For the text-containing cell, return its midpoint in (X, Y) coordinate format. 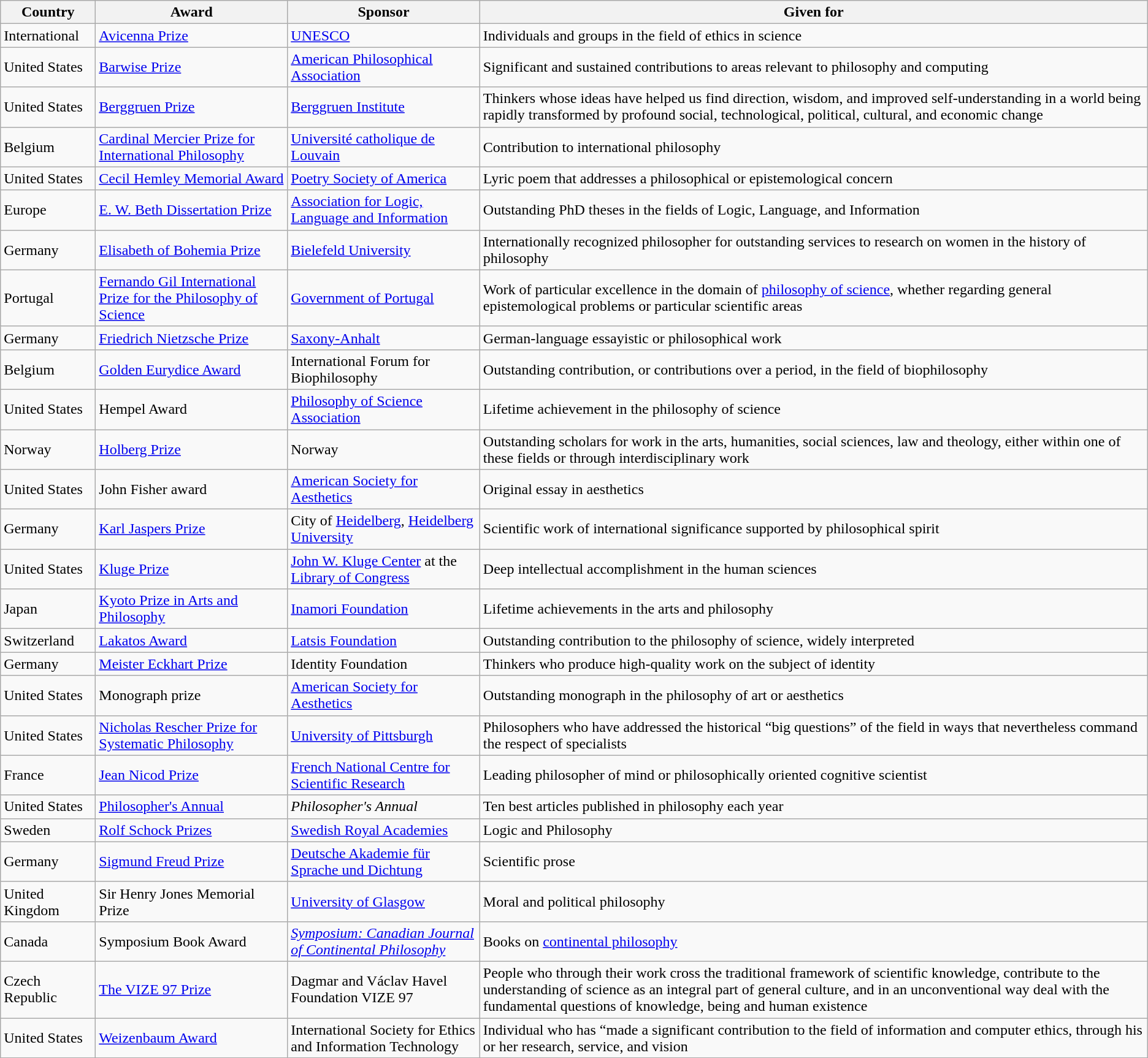
Logic and Philosophy (813, 830)
Europe (48, 210)
Bielefeld University (384, 250)
Fernando Gil International Prize for the Philosophy of Science (191, 298)
Association for Logic, Language and Information (384, 210)
Canada (48, 942)
University of Glasgow (384, 901)
Université catholique de Louvain (384, 147)
The VIZE 97 Prize (191, 989)
Sir Henry Jones Memorial Prize (191, 901)
Friedrich Nietzsche Prize (191, 338)
Outstanding monograph in the philosophy of art or aesthetics (813, 695)
Original essay in aesthetics (813, 489)
Holberg Prize (191, 449)
John Fisher award (191, 489)
City of Heidelberg, Heidelberg University (384, 530)
Nicholas Rescher Prize for Systematic Philosophy (191, 736)
International Forum for Biophilosophy (384, 369)
Saxony-Anhalt (384, 338)
Significant and sustained contributions to areas relevant to philosophy and computing (813, 67)
International Society for Ethics and Information Technology (384, 1037)
Sigmund Freud Prize (191, 862)
Ten best articles published in philosophy each year (813, 807)
Sweden (48, 830)
Moral and political philosophy (813, 901)
Inamori Foundation (384, 609)
Berggruen Institute (384, 107)
German-language essayistic or philosophical work (813, 338)
Hempel Award (191, 409)
France (48, 775)
Japan (48, 609)
Deep intellectual accomplishment in the human sciences (813, 569)
Scientific prose (813, 862)
Lyric poem that addresses a philosophical or epistemological concern (813, 178)
Scientific work of international significance supported by philosophical spirit (813, 530)
Jean Nicod Prize (191, 775)
Kluge Prize (191, 569)
UNESCO (384, 36)
Czech Republic (48, 989)
Elisabeth of Bohemia Prize (191, 250)
E. W. Beth Dissertation Prize (191, 210)
Outstanding contribution to the philosophy of science, widely interpreted (813, 641)
Cecil Hemley Memorial Award (191, 178)
Lakatos Award (191, 641)
Individual who has “made a significant contribution to the field of information and computer ethics, through his or her research, service, and vision (813, 1037)
Leading philosopher of mind or philosophically oriented cognitive scientist (813, 775)
Latsis Foundation (384, 641)
Symposium Book Award (191, 942)
Swedish Royal Academies (384, 830)
Meister Eckhart Prize (191, 664)
Dagmar and Václav Havel Foundation VIZE 97 (384, 989)
Identity Foundation (384, 664)
Symposium: Canadian Journal of Continental Philosophy (384, 942)
Barwise Prize (191, 67)
Government of Portugal (384, 298)
Internationally recognized philosopher for outstanding services to research on women in the history of philosophy (813, 250)
Thinkers who produce high-quality work on the subject of identity (813, 664)
Sponsor (384, 12)
Lifetime achievement in the philosophy of science (813, 409)
American Philosophical Association (384, 67)
Outstanding contribution, or contributions over a period, in the field of biophilosophy (813, 369)
Philosophers who have addressed the historical “big questions” of the field in ways that nevertheless command the respect of specialists (813, 736)
Philosophy of Science Association (384, 409)
Monograph prize (191, 695)
Lifetime achievements in the arts and philosophy (813, 609)
Rolf Schock Prizes (191, 830)
University of Pittsburgh (384, 736)
Kyoto Prize in Arts and Philosophy (191, 609)
French National Centre for Scientific Research (384, 775)
Avicenna Prize (191, 36)
Golden Eurydice Award (191, 369)
Outstanding PhD theses in the fields of Logic, Language, and Information (813, 210)
Books on continental philosophy (813, 942)
Award (191, 12)
Country (48, 12)
Contribution to international philosophy (813, 147)
Cardinal Mercier Prize for International Philosophy (191, 147)
Karl Jaspers Prize (191, 530)
Deutsche Akademie für Sprache und Dichtung (384, 862)
Given for (813, 12)
Portugal (48, 298)
Poetry Society of America (384, 178)
Weizenbaum Award (191, 1037)
Berggruen Prize (191, 107)
Switzerland (48, 641)
United Kingdom (48, 901)
John W. Kluge Center at the Library of Congress (384, 569)
Individuals and groups in the field of ethics in science (813, 36)
International (48, 36)
